Output the (X, Y) coordinate of the center of the cell containing the given text.  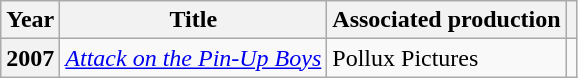
2007 (30, 58)
Title (194, 20)
Year (30, 20)
Attack on the Pin-Up Boys (194, 58)
Pollux Pictures (446, 58)
Associated production (446, 20)
